Capture the cell that displays the provided text and extract its [x, y] central coordinate. 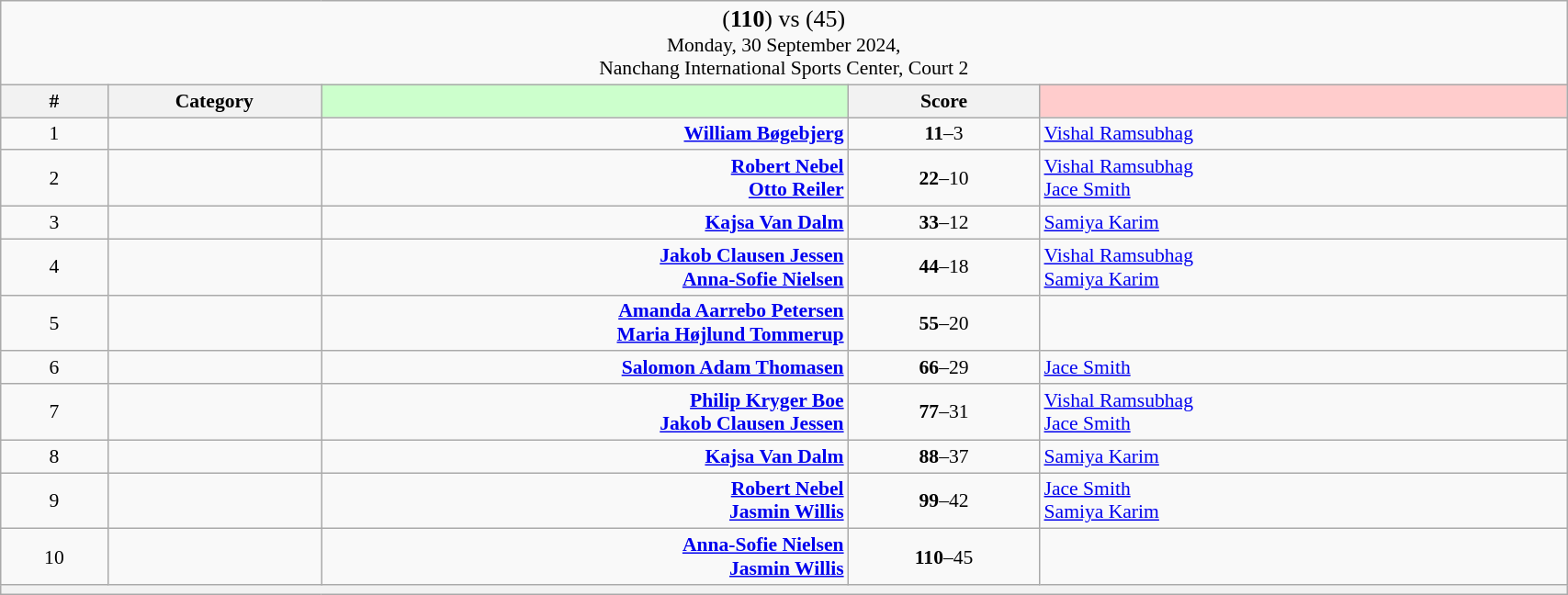
(110) vs (45)Monday, 30 September 2024, Nanchang International Sports Center, Court 2 [784, 42]
99–42 [944, 501]
33–12 [944, 223]
Score [944, 101]
11–3 [944, 134]
1 [54, 134]
4 [54, 266]
7 [54, 411]
Amanda Aarrebo Petersen Maria Højlund Tommerup [585, 323]
# [54, 101]
2 [54, 178]
110–45 [944, 556]
8 [54, 456]
Robert Nebel Jasmin Willis [585, 501]
Salomon Adam Thomasen [585, 368]
Philip Kryger Boe Jakob Clausen Jessen [585, 411]
Category [215, 101]
Vishal Ramsubhag Samiya Karim [1303, 266]
44–18 [944, 266]
Vishal Ramsubhag [1303, 134]
88–37 [944, 456]
3 [54, 223]
Anna-Sofie Nielsen Jasmin Willis [585, 556]
Robert Nebel Otto Reiler [585, 178]
10 [54, 556]
Jakob Clausen Jessen Anna-Sofie Nielsen [585, 266]
William Bøgebjerg [585, 134]
9 [54, 501]
22–10 [944, 178]
5 [54, 323]
6 [54, 368]
Jace Smith Samiya Karim [1303, 501]
66–29 [944, 368]
Jace Smith [1303, 368]
55–20 [944, 323]
77–31 [944, 411]
